Provide the (X, Y) coordinate of the cell's center where the given text is located.  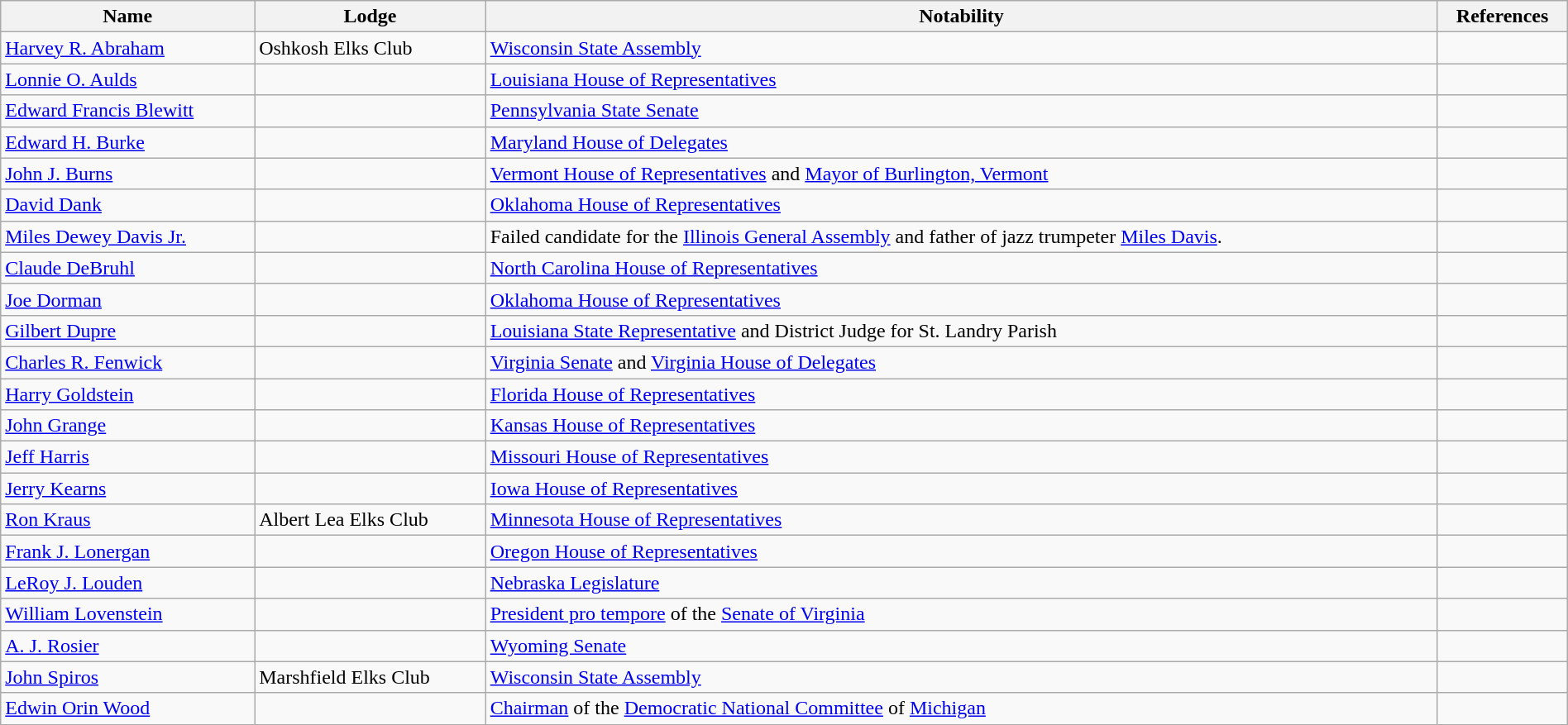
Nebraska Legislature (961, 583)
Minnesota House of Representatives (961, 520)
Miles Dewey Davis Jr. (127, 236)
Oregon House of Representatives (961, 551)
A. J. Rosier (127, 646)
Oshkosh Elks Club (370, 48)
Joe Dorman (127, 299)
Notability (961, 17)
LeRoy J. Louden (127, 583)
Name (127, 17)
Pennsylvania State Senate (961, 111)
Louisiana House of Representatives (961, 79)
Jerry Kearns (127, 489)
Marshfield Elks Club (370, 677)
Harry Goldstein (127, 394)
John J. Burns (127, 174)
Louisiana State Representative and District Judge for St. Landry Parish (961, 331)
Harvey R. Abraham (127, 48)
Chairman of the Democratic National Committee of Michigan (961, 708)
Ron Kraus (127, 520)
David Dank (127, 205)
Maryland House of Delegates (961, 142)
Albert Lea Elks Club (370, 520)
Frank J. Lonergan (127, 551)
Lonnie O. Aulds (127, 79)
Jeff Harris (127, 457)
Wyoming Senate (961, 646)
Missouri House of Representatives (961, 457)
Kansas House of Representatives (961, 426)
President pro tempore of the Senate of Virginia (961, 614)
Virginia Senate and Virginia House of Delegates (961, 362)
Vermont House of Representatives and Mayor of Burlington, Vermont (961, 174)
John Grange (127, 426)
Florida House of Representatives (961, 394)
North Carolina House of Representatives (961, 268)
Failed candidate for the Illinois General Assembly and father of jazz trumpeter Miles Davis. (961, 236)
John Spiros (127, 677)
Edward H. Burke (127, 142)
Charles R. Fenwick (127, 362)
William Lovenstein (127, 614)
Claude DeBruhl (127, 268)
Edward Francis Blewitt (127, 111)
Iowa House of Representatives (961, 489)
Gilbert Dupre (127, 331)
Lodge (370, 17)
References (1502, 17)
Edwin Orin Wood (127, 708)
